Extract the [x, y] coordinate from the center of the cell holding the provided text.  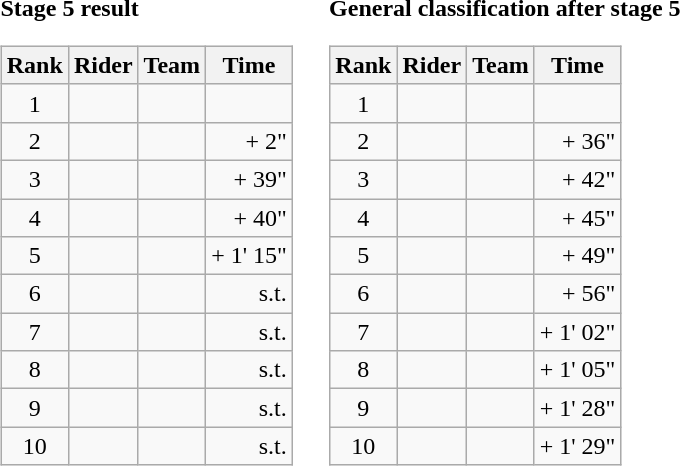
+ 1' 28" [578, 408]
+ 1' 02" [578, 332]
+ 49" [578, 256]
+ 1' 29" [578, 446]
+ 2" [250, 141]
+ 36" [578, 141]
+ 40" [250, 217]
+ 1' 15" [250, 256]
+ 39" [250, 179]
+ 42" [578, 179]
+ 1' 05" [578, 370]
+ 56" [578, 294]
+ 45" [578, 217]
